Extract the [x, y] coordinate from the center of the cell holding the provided text.  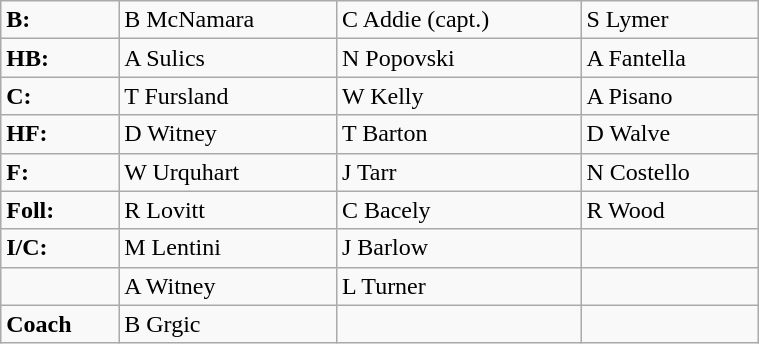
L Turner [458, 286]
W Kelly [458, 96]
W Urquhart [228, 172]
B McNamara [228, 20]
N Costello [670, 172]
HF: [60, 134]
N Popovski [458, 58]
Coach [60, 324]
C: [60, 96]
C Bacely [458, 210]
M Lentini [228, 248]
R Wood [670, 210]
I/C: [60, 248]
B: [60, 20]
A Witney [228, 286]
A Sulics [228, 58]
A Fantella [670, 58]
R Lovitt [228, 210]
Foll: [60, 210]
HB: [60, 58]
T Fursland [228, 96]
D Walve [670, 134]
C Addie (capt.) [458, 20]
A Pisano [670, 96]
S Lymer [670, 20]
J Tarr [458, 172]
T Barton [458, 134]
D Witney [228, 134]
F: [60, 172]
J Barlow [458, 248]
B Grgic [228, 324]
